Search for the cell housing the specified text and yield its [X, Y] center coordinate. 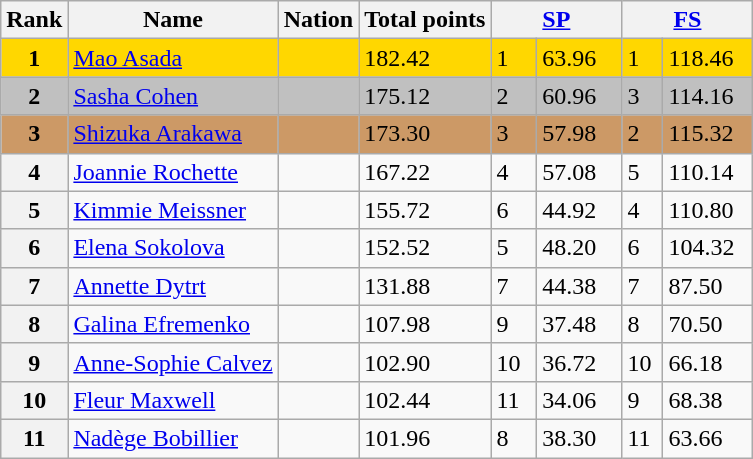
Nadège Bobillier [173, 438]
102.90 [425, 362]
Fleur Maxwell [173, 400]
57.08 [580, 172]
131.88 [425, 286]
Name [173, 20]
Sasha Cohen [173, 96]
36.72 [580, 362]
104.32 [708, 248]
173.30 [425, 134]
110.80 [708, 210]
102.44 [425, 400]
115.32 [708, 134]
Joannie Rochette [173, 172]
182.42 [425, 58]
Total points [425, 20]
Kimmie Meissner [173, 210]
63.66 [708, 438]
Mao Asada [173, 58]
FS [688, 20]
Annette Dytrt [173, 286]
114.16 [708, 96]
60.96 [580, 96]
34.06 [580, 400]
Anne-Sophie Calvez [173, 362]
110.14 [708, 172]
Galina Efremenko [173, 324]
SP [556, 20]
107.98 [425, 324]
Rank [34, 20]
Elena Sokolova [173, 248]
68.38 [708, 400]
Shizuka Arakawa [173, 134]
152.52 [425, 248]
48.20 [580, 248]
87.50 [708, 286]
44.92 [580, 210]
57.98 [580, 134]
Nation [318, 20]
155.72 [425, 210]
63.96 [580, 58]
167.22 [425, 172]
44.38 [580, 286]
118.46 [708, 58]
70.50 [708, 324]
38.30 [580, 438]
175.12 [425, 96]
101.96 [425, 438]
66.18 [708, 362]
37.48 [580, 324]
